From the cell containing the given text, extract its center point as [X, Y] coordinate. 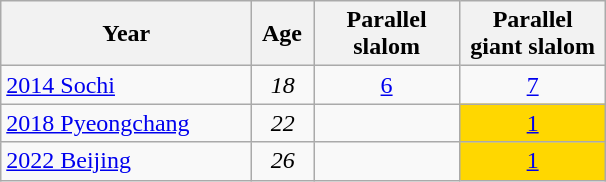
6 [387, 85]
2022 Beijing [126, 161]
Parallelgiant slalom [533, 34]
2014 Sochi [126, 85]
7 [533, 85]
Age [283, 34]
2018 Pyeongchang [126, 123]
26 [283, 161]
Parallelslalom [387, 34]
Year [126, 34]
18 [283, 85]
22 [283, 123]
